Detect which cell encompasses the target text, then output its (X, Y) center coordinate. 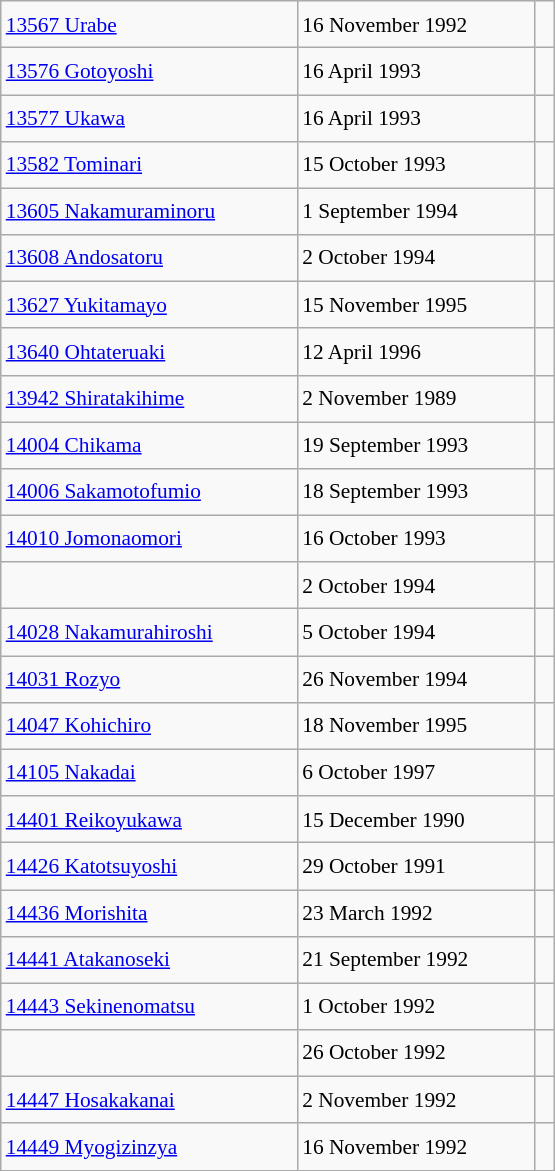
13577 Ukawa (149, 118)
14441 Atakanoseki (149, 960)
14449 Myogizinzya (149, 1146)
18 November 1995 (416, 726)
2 November 1989 (416, 398)
14004 Chikama (149, 446)
13567 Urabe (149, 24)
16 October 1993 (416, 538)
5 October 1994 (416, 632)
14105 Nakadai (149, 772)
15 December 1990 (416, 820)
23 March 1992 (416, 914)
14031 Rozyo (149, 680)
13640 Ohtateruaki (149, 352)
13582 Tominari (149, 164)
13942 Shiratakihime (149, 398)
14426 Katotsuyoshi (149, 866)
14028 Nakamurahiroshi (149, 632)
12 April 1996 (416, 352)
2 November 1992 (416, 1100)
29 October 1991 (416, 866)
13576 Gotoyoshi (149, 72)
13605 Nakamuraminoru (149, 212)
26 November 1994 (416, 680)
15 October 1993 (416, 164)
13627 Yukitamayo (149, 306)
14006 Sakamotofumio (149, 492)
14401 Reikoyukawa (149, 820)
14436 Morishita (149, 914)
14443 Sekinenomatsu (149, 1006)
21 September 1992 (416, 960)
6 October 1997 (416, 772)
13608 Andosatoru (149, 258)
14010 Jomonaomori (149, 538)
15 November 1995 (416, 306)
14447 Hosakakanai (149, 1100)
18 September 1993 (416, 492)
14047 Kohichiro (149, 726)
19 September 1993 (416, 446)
26 October 1992 (416, 1054)
1 October 1992 (416, 1006)
1 September 1994 (416, 212)
